Output the [x, y] coordinate of the center of the cell containing the given text.  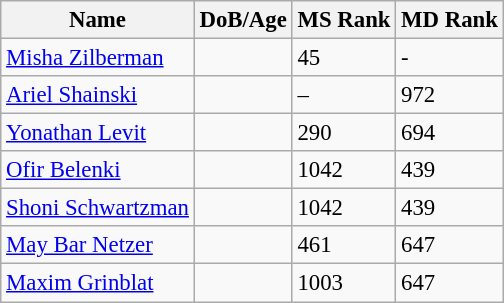
DoB/Age [243, 20]
1003 [344, 283]
461 [344, 245]
- [450, 58]
45 [344, 58]
290 [344, 133]
694 [450, 133]
Name [98, 20]
Shoni Schwartzman [98, 208]
972 [450, 95]
Ofir Belenki [98, 170]
MS Rank [344, 20]
Maxim Grinblat [98, 283]
MD Rank [450, 20]
May Bar Netzer [98, 245]
Ariel Shainski [98, 95]
Yonathan Levit [98, 133]
– [344, 95]
Misha Zilberman [98, 58]
